For the text-containing cell, return its midpoint in [X, Y] coordinate format. 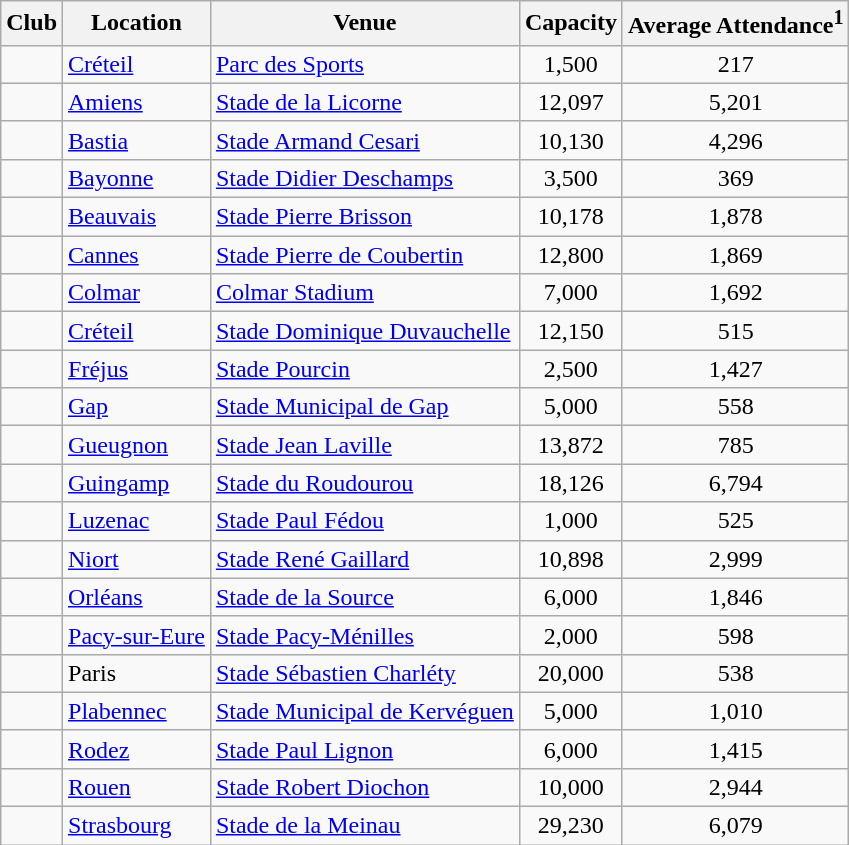
Parc des Sports [364, 64]
10,000 [570, 787]
29,230 [570, 826]
Average Attendance1 [736, 24]
558 [736, 407]
1,427 [736, 369]
598 [736, 635]
Stade Pierre de Coubertin [364, 255]
369 [736, 178]
1,878 [736, 217]
Stade Dominique Duvauchelle [364, 331]
Cannes [137, 255]
Stade de la Source [364, 597]
18,126 [570, 483]
Stade du Roudourou [364, 483]
Location [137, 24]
217 [736, 64]
1,010 [736, 711]
1,869 [736, 255]
Luzenac [137, 521]
Stade Pierre Brisson [364, 217]
538 [736, 673]
Club [32, 24]
20,000 [570, 673]
Stade Paul Fédou [364, 521]
Amiens [137, 102]
2,999 [736, 559]
515 [736, 331]
12,800 [570, 255]
Stade Armand Cesari [364, 140]
Gap [137, 407]
1,846 [736, 597]
Stade René Gaillard [364, 559]
Colmar [137, 293]
Stade Municipal de Gap [364, 407]
Stade Pourcin [364, 369]
Strasbourg [137, 826]
2,000 [570, 635]
Bayonne [137, 178]
13,872 [570, 445]
Stade Sébastien Charléty [364, 673]
Stade Jean Laville [364, 445]
10,178 [570, 217]
Stade de la Meinau [364, 826]
Niort [137, 559]
6,079 [736, 826]
1,415 [736, 749]
Stade Paul Lignon [364, 749]
1,000 [570, 521]
1,692 [736, 293]
Orléans [137, 597]
785 [736, 445]
Rouen [137, 787]
3,500 [570, 178]
Stade Pacy-Ménilles [364, 635]
525 [736, 521]
5,201 [736, 102]
Stade Municipal de Kervéguen [364, 711]
2,944 [736, 787]
Stade de la Licorne [364, 102]
7,000 [570, 293]
Stade Didier Deschamps [364, 178]
2,500 [570, 369]
Rodez [137, 749]
4,296 [736, 140]
6,794 [736, 483]
1,500 [570, 64]
Guingamp [137, 483]
10,130 [570, 140]
Bastia [137, 140]
Capacity [570, 24]
Beauvais [137, 217]
10,898 [570, 559]
Plabennec [137, 711]
Fréjus [137, 369]
Stade Robert Diochon [364, 787]
Pacy-sur-Eure [137, 635]
Gueugnon [137, 445]
Paris [137, 673]
Venue [364, 24]
12,150 [570, 331]
Colmar Stadium [364, 293]
12,097 [570, 102]
